Return [x, y] of the center of cell containing provided text 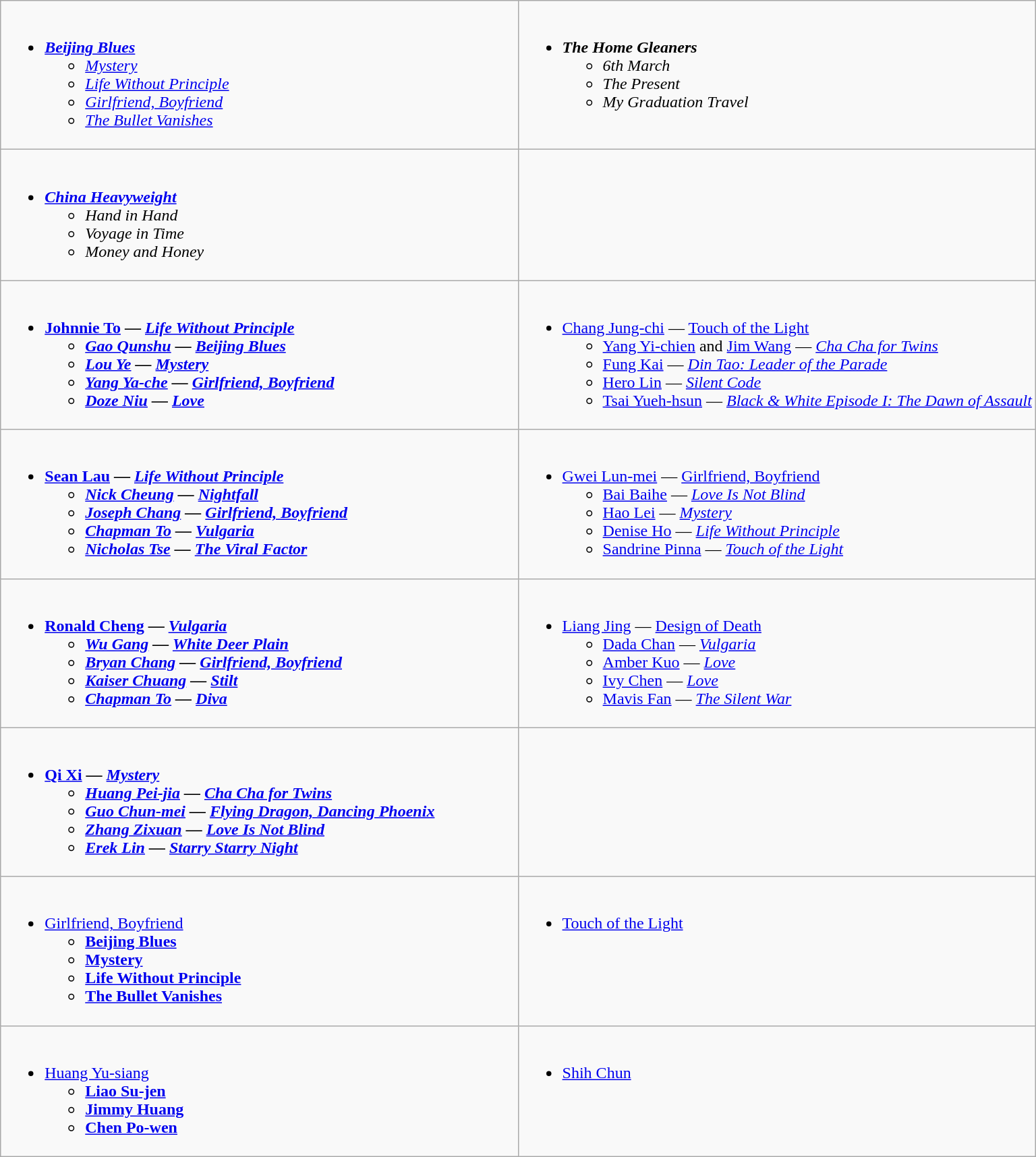
China HeavyweightHand in HandVoyage in TimeMoney and Honey [259, 215]
Ronald Cheng — VulgariaWu Gang — White Deer PlainBryan Chang — Girlfriend, BoyfriendKaiser Chuang — StiltChapman To — Diva [259, 653]
Girlfriend, BoyfriendBeijing BluesMysteryLife Without PrincipleThe Bullet Vanishes [259, 951]
The Home Gleaners6th MarchThe PresentMy Graduation Travel [777, 76]
Huang Yu-siangLiao Su-jenJimmy HuangChen Po-wen [259, 1091]
Shih Chun [777, 1091]
Beijing BluesMysteryLife Without PrincipleGirlfriend, BoyfriendThe Bullet Vanishes [259, 76]
Liang Jing — Design of DeathDada Chan — VulgariaAmber Kuo — LoveIvy Chen — LoveMavis Fan — The Silent War [777, 653]
Johnnie To — Life Without PrincipleGao Qunshu — Beijing BluesLou Ye — MysteryYang Ya-che — Girlfriend, BoyfriendDoze Niu — Love [259, 355]
Touch of the Light [777, 951]
Sean Lau — Life Without PrincipleNick Cheung — NightfallJoseph Chang — Girlfriend, BoyfriendChapman To — VulgariaNicholas Tse — The Viral Factor [259, 504]
